Return [x, y] of the center of cell containing provided text 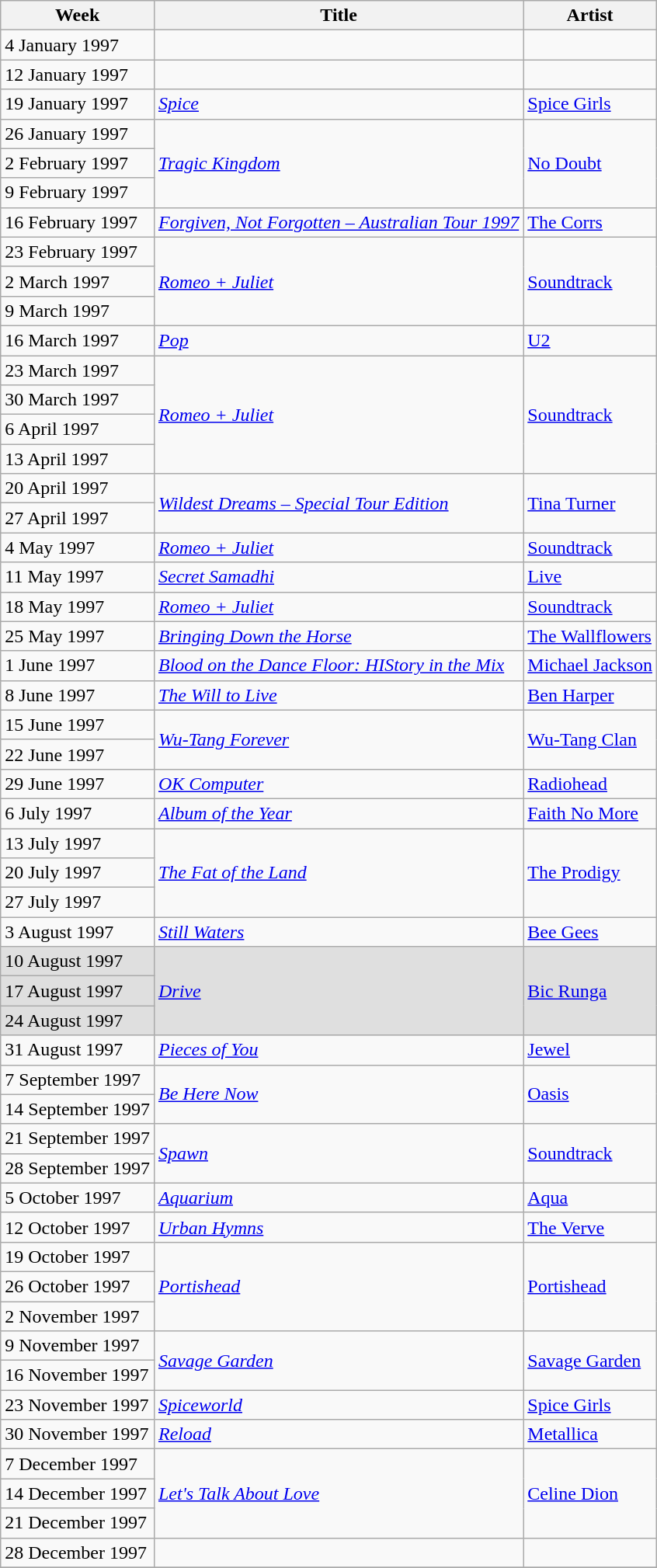
26 October 1997 [78, 1286]
The Will to Live [339, 695]
13 April 1997 [78, 459]
26 January 1997 [78, 134]
25 May 1997 [78, 636]
6 April 1997 [78, 429]
Spawn [339, 1153]
9 November 1997 [78, 1346]
16 November 1997 [78, 1375]
9 February 1997 [78, 193]
The Prodigy [590, 872]
Radiohead [590, 784]
U2 [590, 340]
Oasis [590, 1094]
16 February 1997 [78, 222]
5 October 1997 [78, 1198]
Jewel [590, 1050]
31 August 1997 [78, 1050]
8 June 1997 [78, 695]
Pieces of You [339, 1050]
Ben Harper [590, 695]
Bic Runga [590, 991]
Wildest Dreams – Special Tour Edition [339, 503]
19 January 1997 [78, 104]
Secret Samadhi [339, 577]
2 November 1997 [78, 1316]
7 December 1997 [78, 1464]
Title [339, 16]
13 July 1997 [78, 843]
18 May 1997 [78, 607]
14 September 1997 [78, 1109]
27 April 1997 [78, 518]
21 December 1997 [78, 1523]
24 August 1997 [78, 1020]
20 April 1997 [78, 488]
Bee Gees [590, 932]
15 June 1997 [78, 725]
Blood on the Dance Floor: HIStory in the Mix [339, 666]
9 March 1997 [78, 311]
The Corrs [590, 222]
4 January 1997 [78, 45]
Artist [590, 16]
6 July 1997 [78, 813]
28 December 1997 [78, 1552]
The Verve [590, 1227]
19 October 1997 [78, 1257]
1 June 1997 [78, 666]
10 August 1997 [78, 961]
Aqua [590, 1198]
14 December 1997 [78, 1493]
23 February 1997 [78, 252]
28 September 1997 [78, 1168]
Let's Talk About Love [339, 1493]
16 March 1997 [78, 340]
2 March 1997 [78, 281]
Reload [339, 1434]
OK Computer [339, 784]
7 September 1997 [78, 1080]
Celine Dion [590, 1493]
Spiceworld [339, 1405]
Wu-Tang Clan [590, 739]
The Fat of the Land [339, 872]
Spice [339, 104]
4 May 1997 [78, 548]
22 June 1997 [78, 754]
Urban Hymns [339, 1227]
30 November 1997 [78, 1434]
12 October 1997 [78, 1227]
Aquarium [339, 1198]
Metallica [590, 1434]
Bringing Down the Horse [339, 636]
27 July 1997 [78, 902]
21 September 1997 [78, 1139]
23 November 1997 [78, 1405]
Week [78, 16]
Live [590, 577]
Faith No More [590, 813]
2 February 1997 [78, 163]
Michael Jackson [590, 666]
23 March 1997 [78, 370]
Tina Turner [590, 503]
17 August 1997 [78, 991]
Wu-Tang Forever [339, 739]
No Doubt [590, 163]
3 August 1997 [78, 932]
Be Here Now [339, 1094]
Pop [339, 340]
11 May 1997 [78, 577]
Forgiven, Not Forgotten – Australian Tour 1997 [339, 222]
30 March 1997 [78, 400]
The Wallflowers [590, 636]
Still Waters [339, 932]
12 January 1997 [78, 75]
29 June 1997 [78, 784]
Tragic Kingdom [339, 163]
Drive [339, 991]
Album of the Year [339, 813]
20 July 1997 [78, 873]
